Scan for the cell matching the given text and deliver its (X, Y) coordinate at center. 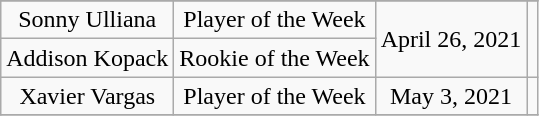
April 26, 2021 (451, 39)
Addison Kopack (88, 58)
Rookie of the Week (274, 58)
Sonny Ulliana (88, 20)
May 3, 2021 (451, 96)
Xavier Vargas (88, 96)
